Search for the cell housing the specified text and yield its (X, Y) center coordinate. 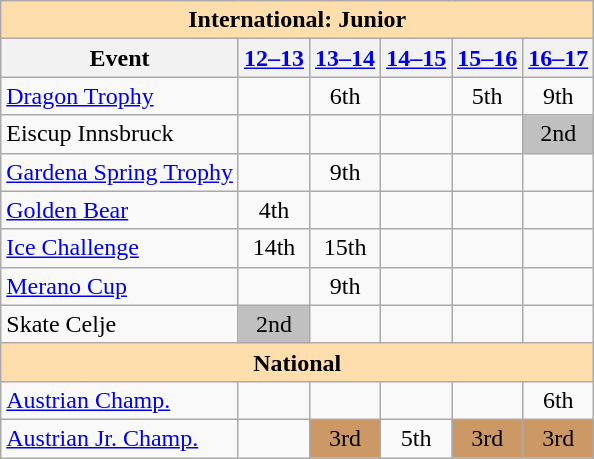
13–14 (346, 58)
Skate Celje (120, 324)
Austrian Champ. (120, 400)
Dragon Trophy (120, 96)
4th (274, 210)
Golden Bear (120, 210)
15–16 (488, 58)
14th (274, 248)
14–15 (416, 58)
Ice Challenge (120, 248)
Merano Cup (120, 286)
Austrian Jr. Champ. (120, 438)
16–17 (558, 58)
Gardena Spring Trophy (120, 172)
National (298, 362)
15th (346, 248)
Eiscup Innsbruck (120, 134)
Event (120, 58)
International: Junior (298, 20)
12–13 (274, 58)
